Identify which cell holds the provided text, then report its [X, Y] central coordinate. 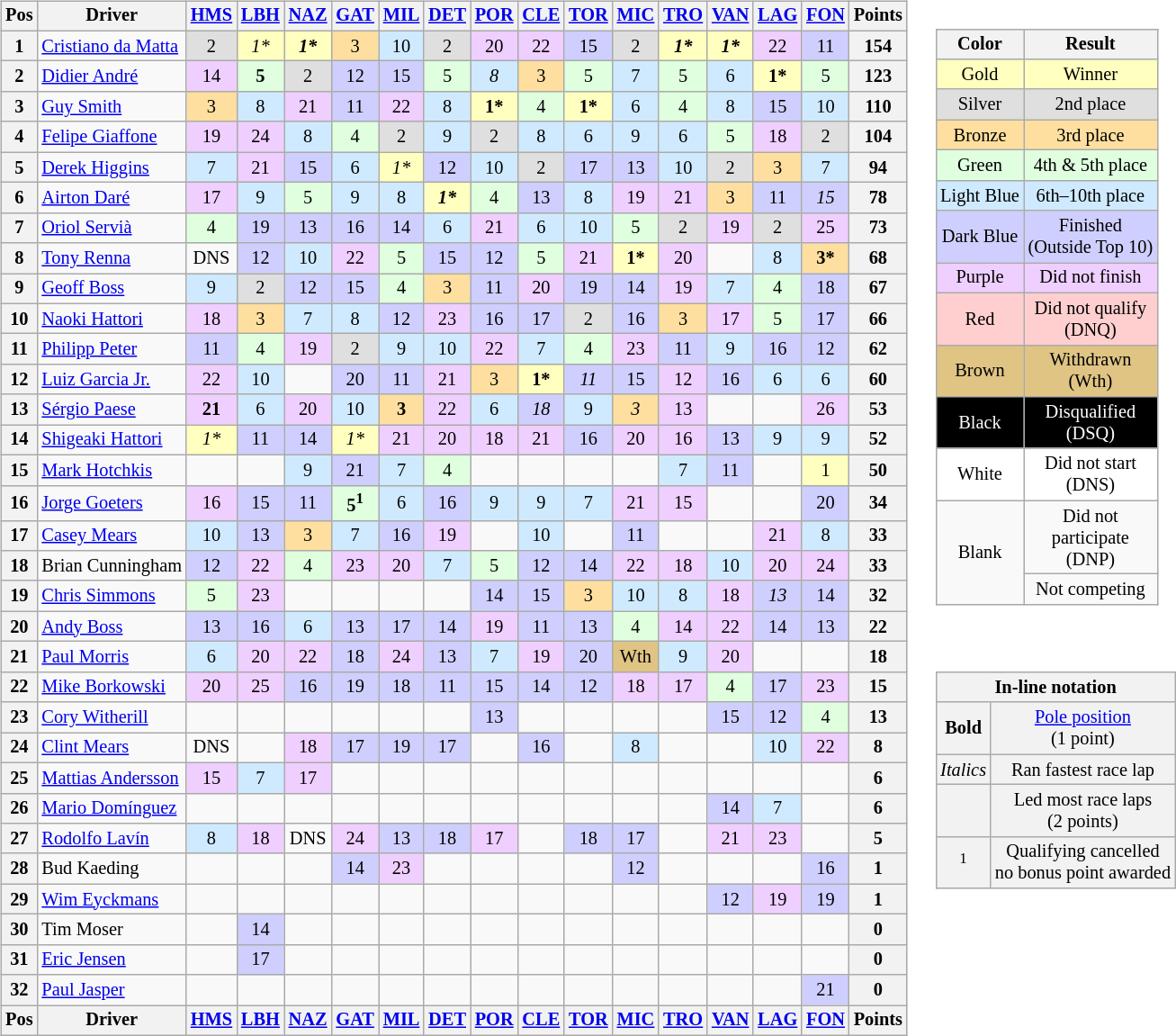
Clint Mears [112, 748]
62 [878, 349]
Result [1091, 44]
53 [878, 410]
51 [355, 502]
Tony Renna [112, 258]
31 [19, 959]
Withdrawn(Wth) [1091, 371]
110 [878, 107]
Mattias Andersson [112, 778]
Color [979, 44]
Eric Jensen [112, 959]
Guy Smith [112, 107]
67 [878, 289]
60 [878, 380]
Paul Jasper [112, 990]
Sérgio Paese [112, 410]
Blank [979, 553]
Cristiano da Matta [112, 46]
154 [878, 46]
4th & 5th place [1091, 166]
Finished(Outside Top 10) [1091, 237]
Dark Blue [979, 237]
Mario Domínguez [112, 808]
Luiz Garcia Jr. [112, 380]
Led most race laps(2 points) [1083, 811]
2nd place [1091, 104]
Wim Eyckmans [112, 899]
28 [19, 869]
Philipp Peter [112, 349]
3rd place [1091, 135]
68 [878, 258]
Red [979, 319]
Oriol Servià [112, 228]
Ran fastest race lap [1083, 770]
Airton Daré [112, 198]
Bold [963, 728]
Andy Boss [112, 626]
66 [878, 319]
Paul Morris [112, 657]
29 [19, 899]
Geoff Boss [112, 289]
Mark Hotchkis [112, 470]
3* [826, 258]
Brown [979, 371]
Felipe Giaffone [112, 137]
123 [878, 77]
Mike Borkowski [112, 687]
Cory Witherill [112, 717]
Bud Kaeding [112, 869]
Gold [979, 75]
Jorge Goeters [112, 502]
Bronze [979, 135]
52 [878, 440]
Light Blue [979, 195]
Did not start(DNS) [1091, 474]
94 [878, 167]
34 [878, 502]
30 [19, 930]
Naoki Hattori [112, 319]
Didier André [112, 77]
Brian Cunningham [112, 566]
Rodolfo Lavín [112, 839]
Casey Mears [112, 536]
Purple [979, 278]
78 [878, 198]
Disqualified(DSQ) [1091, 423]
White [979, 474]
Tim Moser [112, 930]
Green [979, 166]
Chris Simmons [112, 596]
Qualifying cancelledno bonus point awarded [1083, 862]
Italics [963, 770]
In-line notation [1055, 688]
Not competing [1091, 590]
6th–10th place [1091, 195]
Did not qualify(DNQ) [1091, 319]
104 [878, 137]
Winner [1091, 75]
Did not finish [1091, 278]
Black [979, 423]
50 [878, 470]
Wth [636, 657]
Shigeaki Hattori [112, 440]
Did notparticipate(DNP) [1091, 537]
73 [878, 228]
27 [19, 839]
Silver [979, 104]
Pole position(1 point) [1083, 728]
Derek Higgins [112, 167]
